Locate the cell with the specified text and output its (x, y) center coordinate. 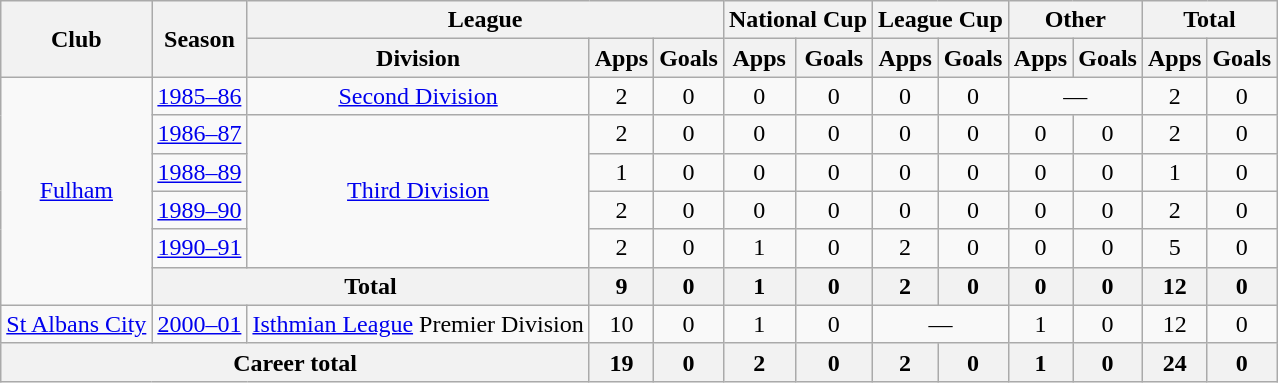
League (486, 20)
Other (1075, 20)
National Cup (798, 20)
1988–89 (200, 172)
1989–90 (200, 210)
League Cup (941, 20)
Isthmian League Premier Division (418, 324)
2000–01 (200, 324)
St Albans City (76, 324)
Season (200, 39)
Career total (295, 362)
Fulham (76, 191)
19 (621, 362)
Third Division (418, 191)
5 (1174, 248)
Division (418, 58)
Club (76, 39)
24 (1174, 362)
10 (621, 324)
9 (621, 286)
1985–86 (200, 96)
Second Division (418, 96)
1990–91 (200, 248)
1986–87 (200, 134)
